Locate the cell with the specified text and output its [X, Y] center coordinate. 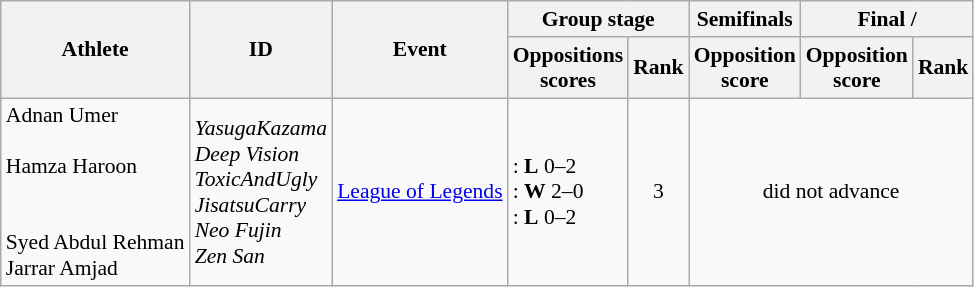
Oppositions scores [568, 68]
Adnan UmerHamza HaroonSyed Abdul RehmanJarrar Amjad [96, 192]
League of Legends [420, 192]
ID [261, 50]
Final / [888, 19]
did not advance [832, 192]
Athlete [96, 50]
Group stage [598, 19]
YasugaKazamaDeep VisionToxicAndUglyJisatsuCarryNeo FujinZen San [261, 192]
3 [658, 192]
Event [420, 50]
: L 0–2: W 2–0: L 0–2 [568, 192]
Semifinals [745, 19]
